Extract the [x, y] coordinate from the center of the cell holding the provided text.  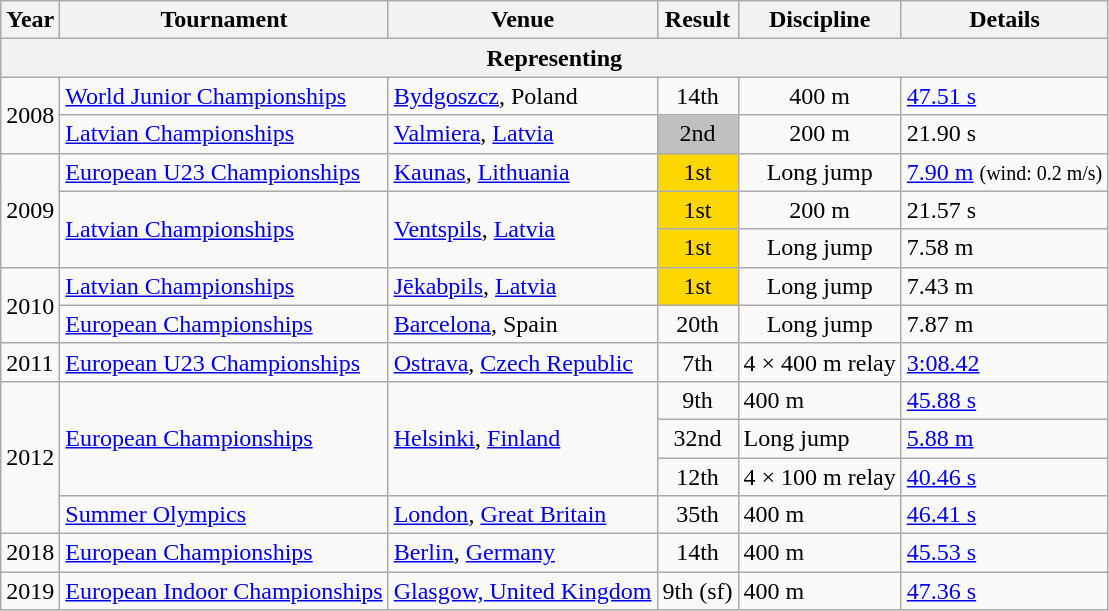
2010 [30, 305]
7th [698, 362]
5.88 m [1004, 438]
9th (sf) [698, 591]
Discipline [820, 20]
21.57 s [1004, 210]
Barcelona, Spain [522, 324]
2009 [30, 210]
European Indoor Championships [224, 591]
Berlin, Germany [522, 553]
Representing [554, 58]
Ostrava, Czech Republic [522, 362]
2012 [30, 457]
Details [1004, 20]
7.58 m [1004, 248]
Kaunas, Lithuania [522, 172]
35th [698, 515]
7.87 m [1004, 324]
Glasgow, United Kingdom [522, 591]
3:08.42 [1004, 362]
Bydgoszcz, Poland [522, 96]
9th [698, 400]
2nd [698, 134]
Ventspils, Latvia [522, 229]
32nd [698, 438]
London, Great Britain [522, 515]
2011 [30, 362]
Result [698, 20]
2008 [30, 115]
Tournament [224, 20]
45.88 s [1004, 400]
47.51 s [1004, 96]
World Junior Championships [224, 96]
4 × 400 m relay [820, 362]
Valmiera, Latvia [522, 134]
Year [30, 20]
7.43 m [1004, 286]
21.90 s [1004, 134]
Summer Olympics [224, 515]
2019 [30, 591]
47.36 s [1004, 591]
Helsinki, Finland [522, 438]
7.90 m (wind: 0.2 m/s) [1004, 172]
46.41 s [1004, 515]
12th [698, 477]
2018 [30, 553]
Jēkabpils, Latvia [522, 286]
20th [698, 324]
4 × 100 m relay [820, 477]
45.53 s [1004, 553]
40.46 s [1004, 477]
Venue [522, 20]
